Locate the cell with the specified text and output its [X, Y] center coordinate. 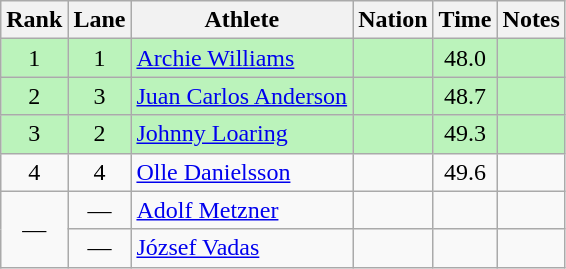
49.3 [465, 134]
Juan Carlos Anderson [242, 96]
Adolf Metzner [242, 210]
49.6 [465, 172]
Athlete [242, 20]
Notes [531, 20]
József Vadas [242, 248]
Time [465, 20]
Lane [100, 20]
Olle Danielsson [242, 172]
48.0 [465, 58]
Johnny Loaring [242, 134]
48.7 [465, 96]
Archie Williams [242, 58]
Rank [34, 20]
Nation [393, 20]
